Search for the cell housing the specified text and yield its [X, Y] center coordinate. 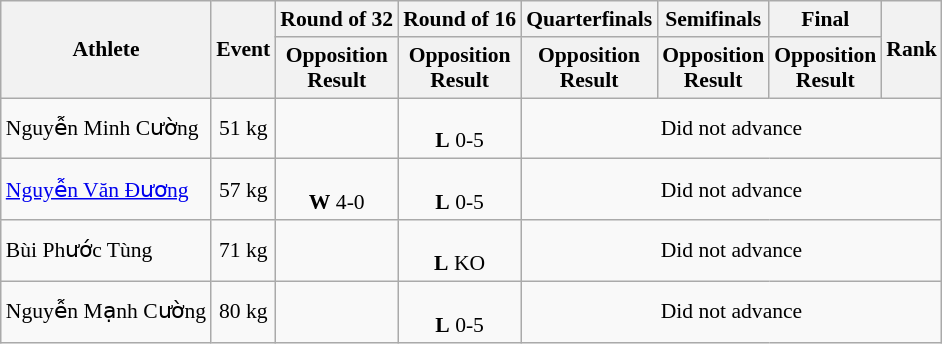
Event [243, 50]
80 kg [243, 312]
51 kg [243, 128]
Semifinals [713, 19]
Quarterfinals [589, 19]
Athlete [106, 50]
Nguyễn Văn Đương [106, 190]
Round of 16 [460, 19]
71 kg [243, 250]
Round of 32 [336, 19]
Bùi Phước Tùng [106, 250]
Nguyễn Minh Cường [106, 128]
W 4-0 [336, 190]
L KO [460, 250]
57 kg [243, 190]
Rank [912, 50]
Nguyễn Mạnh Cường [106, 312]
Final [825, 19]
